Extract the [x, y] coordinate from the center of the cell holding the provided text.  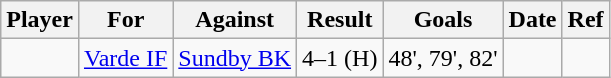
Sundby BK [235, 58]
Against [235, 20]
4–1 (H) [340, 58]
Goals [443, 20]
48', 79', 82' [443, 58]
Date [532, 20]
Result [340, 20]
Ref [586, 20]
Player [40, 20]
Varde IF [125, 58]
For [125, 20]
